For the text-containing cell, return its midpoint in (x, y) coordinate format. 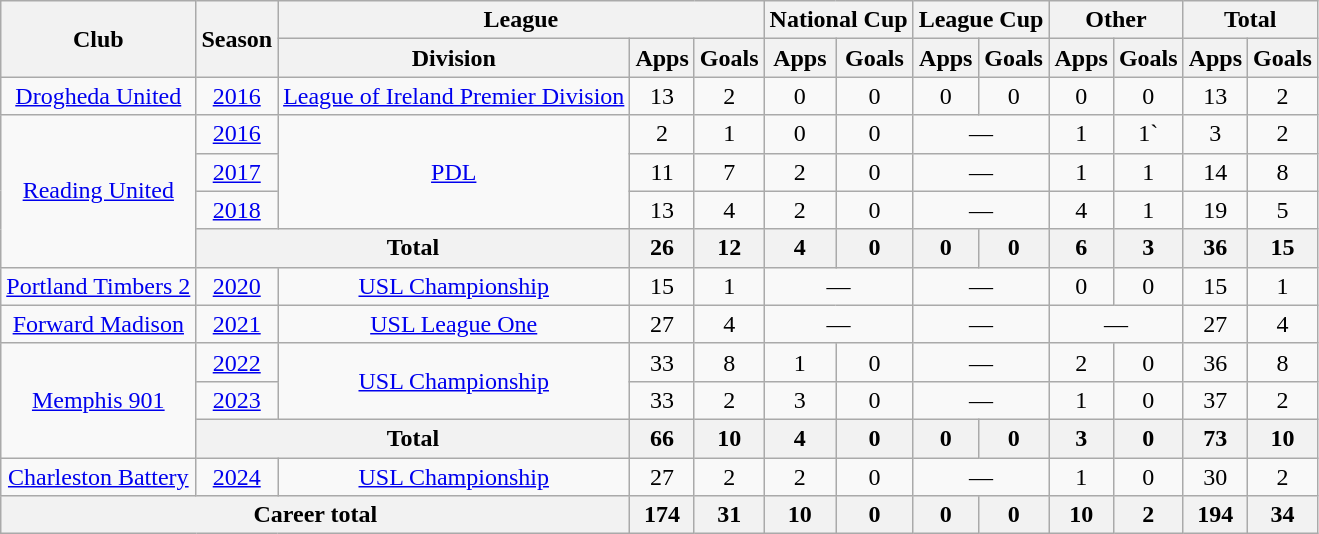
31 (729, 515)
174 (662, 515)
Other (1116, 20)
6 (1081, 248)
Season (237, 39)
5 (1283, 210)
30 (1215, 477)
Charleston Battery (98, 477)
37 (1215, 400)
Reading United (98, 191)
Memphis 901 (98, 400)
26 (662, 248)
7 (729, 172)
Division (454, 58)
2017 (237, 172)
PDL (454, 172)
12 (729, 248)
Drogheda United (98, 96)
194 (1215, 515)
2024 (237, 477)
2018 (237, 210)
Portland Timbers 2 (98, 286)
USL League One (454, 324)
2023 (237, 400)
2020 (237, 286)
League (521, 20)
34 (1283, 515)
Club (98, 39)
Forward Madison (98, 324)
2022 (237, 362)
2021 (237, 324)
1` (1148, 134)
11 (662, 172)
19 (1215, 210)
14 (1215, 172)
National Cup (838, 20)
66 (662, 438)
League of Ireland Premier Division (454, 96)
League Cup (981, 20)
73 (1215, 438)
Career total (316, 515)
